Scan for the cell matching the given text and deliver its [X, Y] coordinate at center. 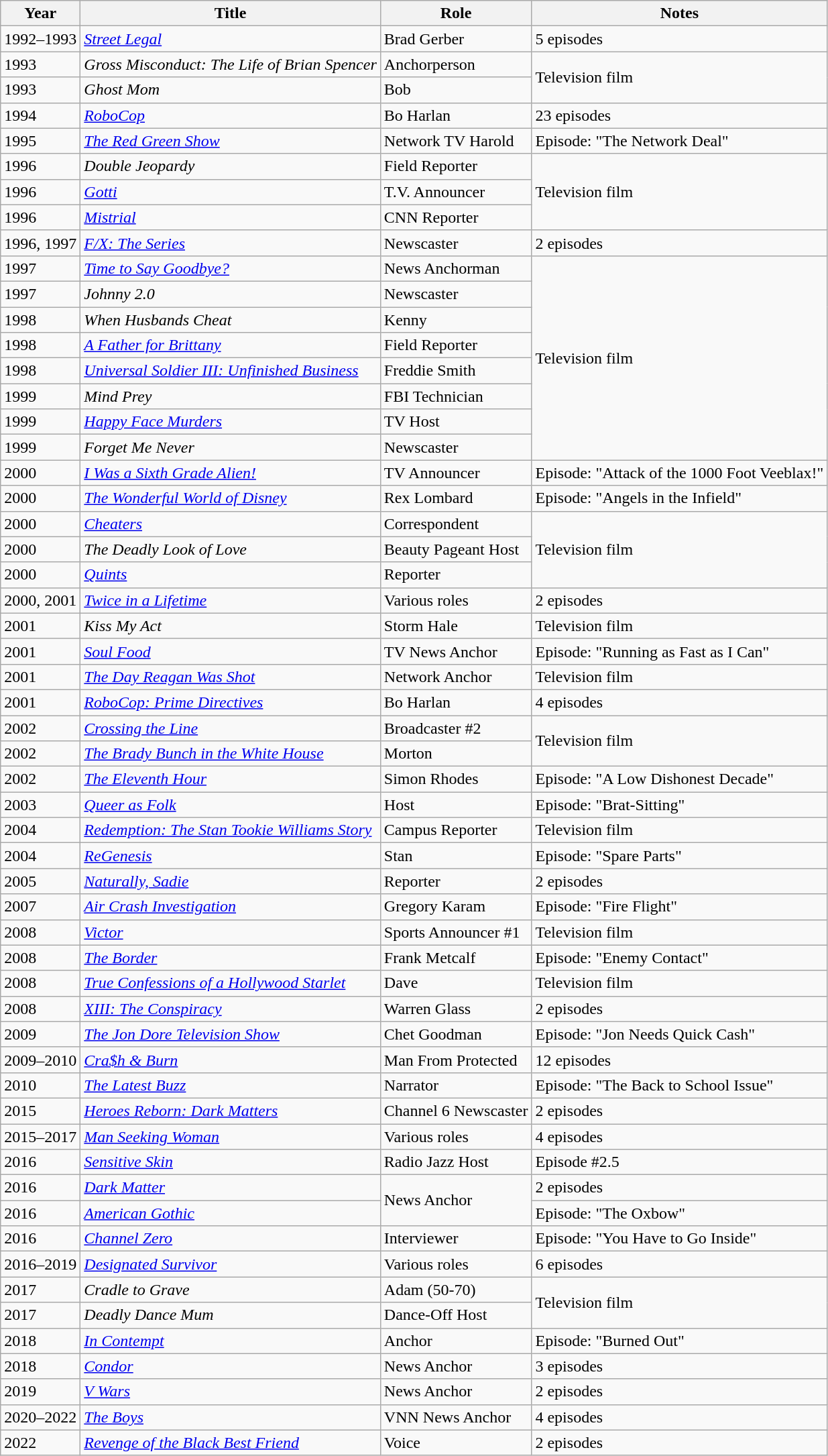
Naturally, Sadie [231, 881]
Dark Matter [231, 1188]
CNN Reporter [456, 217]
True Confessions of a Hollywood Starlet [231, 983]
F/X: The Series [231, 243]
Network Anchor [456, 677]
The Day Reagan Was Shot [231, 677]
Episode: "Jon Needs Quick Cash" [680, 1034]
Interviewer [456, 1239]
Dance-Off Host [456, 1315]
Cra$h & Burn [231, 1060]
Cradle to Grave [231, 1290]
Episode #2.5 [680, 1162]
Warren Glass [456, 1009]
Deadly Dance Mum [231, 1315]
A Father for Brittany [231, 345]
Condor [231, 1366]
Heroes Reborn: Dark Matters [231, 1111]
1994 [40, 115]
Episode: "Spare Parts" [680, 856]
Frank Metcalf [456, 958]
Episode: "Angels in the Infield" [680, 498]
Dave [456, 983]
Universal Soldier III: Unfinished Business [231, 371]
Cheaters [231, 524]
The Jon Dore Television Show [231, 1034]
2015 [40, 1111]
Anchorperson [456, 64]
Time to Say Goodbye? [231, 268]
2005 [40, 881]
Adam (50-70) [456, 1290]
Man Seeking Woman [231, 1137]
12 episodes [680, 1060]
Storm Hale [456, 626]
Happy Face Murders [231, 422]
Man From Protected [456, 1060]
Channel 6 Newscaster [456, 1111]
The Brady Bunch in the White House [231, 754]
Forget Me Never [231, 447]
Revenge of the Black Best Friend [231, 1443]
Kenny [456, 320]
The Boys [231, 1417]
Freddie Smith [456, 371]
Episode: "The Network Deal" [680, 141]
Episode: "A Low Dishonest Decade" [680, 779]
The Border [231, 958]
Gotti [231, 192]
Ghost Mom [231, 90]
Twice in a Lifetime [231, 600]
News Anchorman [456, 268]
Designated Survivor [231, 1264]
Episode: "The Oxbow" [680, 1213]
2000, 2001 [40, 600]
ReGenesis [231, 856]
RoboCop [231, 115]
TV Announcer [456, 473]
2009–2010 [40, 1060]
Campus Reporter [456, 830]
Sensitive Skin [231, 1162]
Victor [231, 932]
Air Crash Investigation [231, 907]
Simon Rhodes [456, 779]
Double Jeopardy [231, 166]
Stan [456, 856]
Network TV Harold [456, 141]
Redemption: The Stan Tookie Williams Story [231, 830]
Episode: "Brat-Sitting" [680, 805]
Correspondent [456, 524]
2019 [40, 1392]
2015–2017 [40, 1137]
V Wars [231, 1392]
1992–1993 [40, 39]
Mistrial [231, 217]
Episode: "Burned Out" [680, 1341]
Narrator [456, 1085]
2007 [40, 907]
2016–2019 [40, 1264]
When Husbands Cheat [231, 320]
Beauty Pageant Host [456, 549]
The Latest Buzz [231, 1085]
2003 [40, 805]
FBI Technician [456, 396]
The Wonderful World of Disney [231, 498]
Episode: "Attack of the 1000 Foot Veeblax!" [680, 473]
RoboCop: Prime Directives [231, 702]
Kiss My Act [231, 626]
Host [456, 805]
The Eleventh Hour [231, 779]
The Deadly Look of Love [231, 549]
Notes [680, 13]
Crossing the Line [231, 728]
Rex Lombard [456, 498]
Brad Gerber [456, 39]
1996, 1997 [40, 243]
Gregory Karam [456, 907]
I Was a Sixth Grade Alien! [231, 473]
Episode: "Running as Fast as I Can" [680, 651]
Episode: "Enemy Contact" [680, 958]
23 episodes [680, 115]
Year [40, 13]
The Red Green Show [231, 141]
2010 [40, 1085]
3 episodes [680, 1366]
In Contempt [231, 1341]
TV News Anchor [456, 651]
Chet Goodman [456, 1034]
Gross Misconduct: The Life of Brian Spencer [231, 64]
T.V. Announcer [456, 192]
Episode: "Fire Flight" [680, 907]
2009 [40, 1034]
Johnny 2.0 [231, 294]
Broadcaster #2 [456, 728]
Voice [456, 1443]
Radio Jazz Host [456, 1162]
Street Legal [231, 39]
Queer as Folk [231, 805]
American Gothic [231, 1213]
Mind Prey [231, 396]
Episode: "The Back to School Issue" [680, 1085]
Morton [456, 754]
5 episodes [680, 39]
Channel Zero [231, 1239]
1995 [40, 141]
Role [456, 13]
2022 [40, 1443]
Bob [456, 90]
6 episodes [680, 1264]
Episode: "You Have to Go Inside" [680, 1239]
Title [231, 13]
Sports Announcer #1 [456, 932]
Quints [231, 575]
Soul Food [231, 651]
TV Host [456, 422]
2020–2022 [40, 1417]
XIII: The Conspiracy [231, 1009]
VNN News Anchor [456, 1417]
Anchor [456, 1341]
